Search for the cell housing the specified text and yield its (x, y) center coordinate. 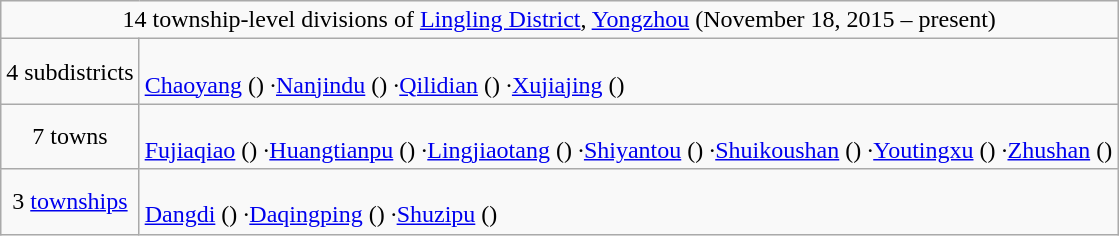
7 towns (70, 136)
4 subdistricts (70, 72)
Chaoyang () ·Nanjindu () ·Qilidian () ·Xujiajing () (628, 72)
Fujiaqiao () ·Huangtianpu () ·Lingjiaotang () ·Shiyantou () ·Shuikoushan () ·Youtingxu () ·Zhushan () (628, 136)
3 townships (70, 202)
Dangdi () ·Daqingping () ·Shuzipu () (628, 202)
14 township-level divisions of Lingling District, Yongzhou (November 18, 2015 – present) (560, 20)
